Find where the given text appears and provide that cell's center as (x, y) coordinate. 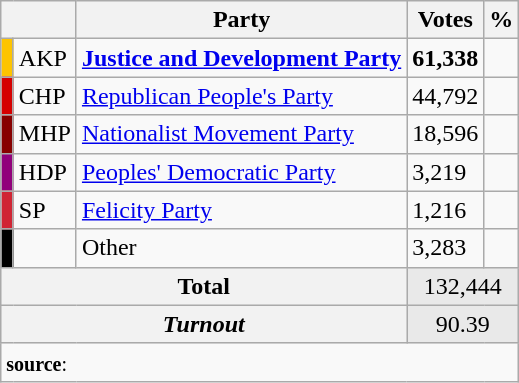
CHP (44, 96)
3,219 (446, 172)
Republican People's Party (241, 96)
SP (44, 210)
18,596 (446, 134)
Turnout (204, 324)
44,792 (446, 96)
Justice and Development Party (241, 58)
Other (241, 248)
Peoples' Democratic Party (241, 172)
3,283 (446, 248)
source: (260, 362)
Nationalist Movement Party (241, 134)
132,444 (463, 286)
% (502, 20)
Felicity Party (241, 210)
MHP (44, 134)
Votes (446, 20)
AKP (44, 58)
HDP (44, 172)
1,216 (446, 210)
Total (204, 286)
61,338 (446, 58)
90.39 (463, 324)
Party (241, 20)
